Return (X, Y) of the center of cell containing provided text 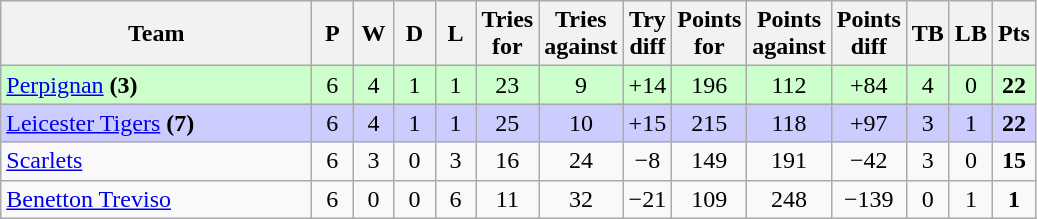
W (374, 34)
+97 (868, 123)
Points diff (868, 34)
9 (581, 85)
+15 (648, 123)
196 (710, 85)
−139 (868, 199)
10 (581, 123)
24 (581, 161)
Perpignan (3) (156, 85)
25 (508, 123)
−21 (648, 199)
L (456, 34)
LB (970, 34)
191 (789, 161)
Points against (789, 34)
−8 (648, 161)
15 (1014, 161)
Leicester Tigers (7) (156, 123)
−42 (868, 161)
Try diff (648, 34)
Tries against (581, 34)
Tries for (508, 34)
11 (508, 199)
32 (581, 199)
+84 (868, 85)
D (414, 34)
23 (508, 85)
Pts (1014, 34)
P (332, 34)
TB (928, 34)
149 (710, 161)
109 (710, 199)
Scarlets (156, 161)
248 (789, 199)
16 (508, 161)
118 (789, 123)
Benetton Treviso (156, 199)
Points for (710, 34)
112 (789, 85)
Team (156, 34)
215 (710, 123)
+14 (648, 85)
